Search for the cell housing the specified text and yield its (x, y) center coordinate. 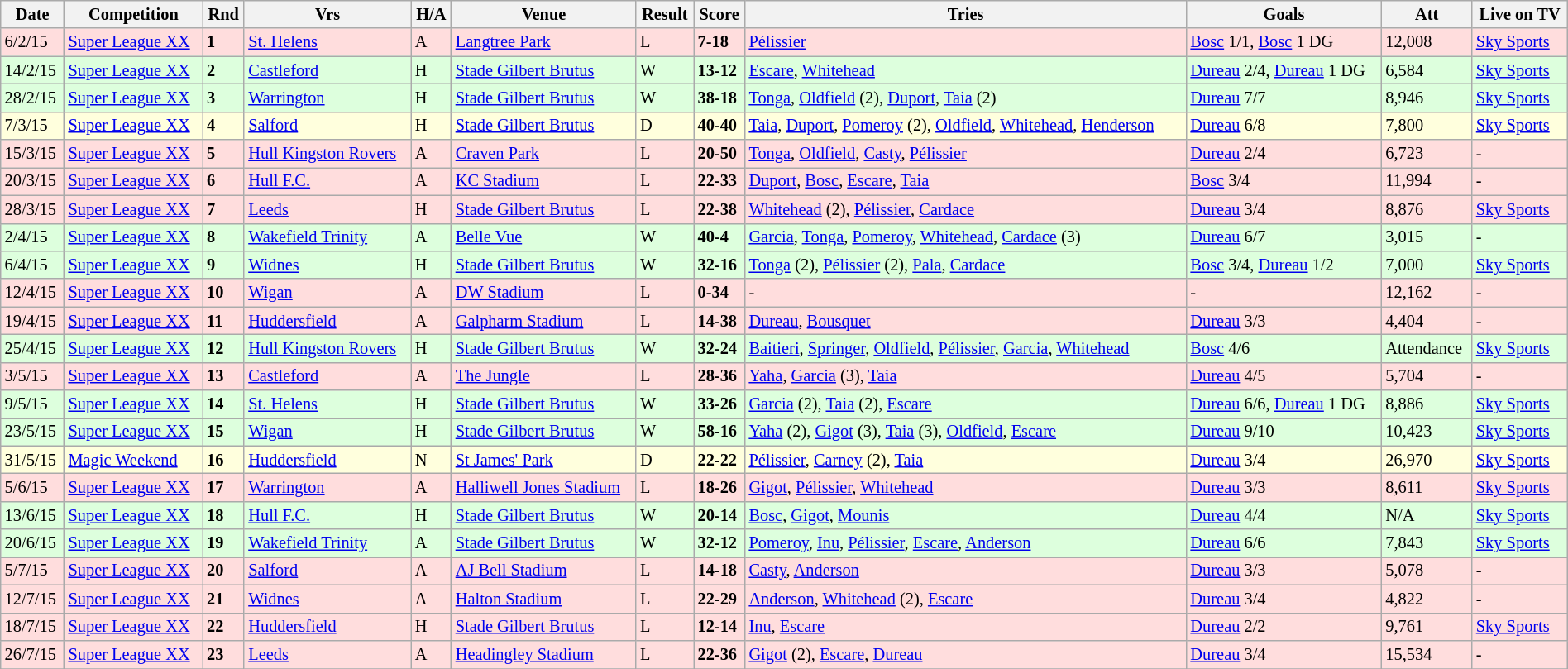
26/7/15 (33, 654)
4 (223, 126)
19 (223, 543)
6,584 (1426, 70)
8,886 (1426, 404)
5,078 (1426, 571)
12-14 (719, 627)
12 (223, 348)
N (432, 460)
Duport, Bosc, Escare, Taia (966, 181)
5,704 (1426, 376)
DW Stadium (544, 293)
Goals (1284, 14)
20/6/15 (33, 543)
3,015 (1426, 237)
Halton Stadium (544, 599)
9 (223, 265)
3 (223, 98)
32-12 (719, 543)
21 (223, 599)
Pomeroy, Inu, Pélissier, Escare, Anderson (966, 543)
Result (665, 14)
3/5/15 (33, 376)
6/2/15 (33, 42)
Dureau 6/8 (1284, 126)
15,534 (1426, 654)
26,970 (1426, 460)
23/5/15 (33, 432)
Bosc 3/4, Dureau 1/2 (1284, 265)
9/5/15 (33, 404)
31/5/15 (33, 460)
Dureau 7/7 (1284, 98)
9,761 (1426, 627)
5/7/15 (33, 571)
19/4/15 (33, 321)
7,843 (1426, 543)
40-4 (719, 237)
22-29 (719, 599)
6/4/15 (33, 265)
Dureau 9/10 (1284, 432)
Att (1426, 14)
22-38 (719, 209)
Pélissier, Carney (2), Taia (966, 460)
28-36 (719, 376)
12/7/15 (33, 599)
25/4/15 (33, 348)
28/2/15 (33, 98)
58-16 (719, 432)
Live on TV (1520, 14)
22-36 (719, 654)
Escare, Whitehead (966, 70)
Halliwell Jones Stadium (544, 487)
8,611 (1426, 487)
Score (719, 14)
8 (223, 237)
N/A (1426, 515)
18-26 (719, 487)
St James' Park (544, 460)
32-24 (719, 348)
14 (223, 404)
6 (223, 181)
18/7/15 (33, 627)
8,876 (1426, 209)
Bosc, Gigot, Mounis (966, 515)
AJ Bell Stadium (544, 571)
13 (223, 376)
2 (223, 70)
20-50 (719, 154)
Garcia (2), Taia (2), Escare (966, 404)
7-18 (719, 42)
14/2/15 (33, 70)
4,404 (1426, 321)
7,800 (1426, 126)
16 (223, 460)
The Jungle (544, 376)
40-40 (719, 126)
Yaha (2), Gigot (3), Taia (3), Oldfield, Escare (966, 432)
22 (223, 627)
Yaha, Garcia (3), Taia (966, 376)
7 (223, 209)
Langtree Park (544, 42)
Pélissier (966, 42)
Dureau 4/4 (1284, 515)
11 (223, 321)
14-38 (719, 321)
22-33 (719, 181)
Dureau 6/7 (1284, 237)
Gigot, Pélissier, Whitehead (966, 487)
15/3/15 (33, 154)
10,423 (1426, 432)
20-14 (719, 515)
5 (223, 154)
4,822 (1426, 599)
Competition (134, 14)
15 (223, 432)
Dureau 6/6, Dureau 1 DG (1284, 404)
H/A (432, 14)
Tonga, Oldfield, Casty, Pélissier (966, 154)
Attendance (1426, 348)
38-18 (719, 98)
0-34 (719, 293)
Galpharm Stadium (544, 321)
22-22 (719, 460)
Dureau 2/4 (1284, 154)
KC Stadium (544, 181)
Tries (966, 14)
Whitehead (2), Pélissier, Cardace (966, 209)
10 (223, 293)
Bosc 1/1, Bosc 1 DG (1284, 42)
Tonga, Oldfield (2), Duport, Taia (2) (966, 98)
Headingley Stadium (544, 654)
Dureau, Bousquet (966, 321)
18 (223, 515)
Belle Vue (544, 237)
Inu, Escare (966, 627)
Venue (544, 14)
20/3/15 (33, 181)
32-16 (719, 265)
Casty, Anderson (966, 571)
Anderson, Whitehead (2), Escare (966, 599)
14-18 (719, 571)
23 (223, 654)
13-12 (719, 70)
Dureau 2/4, Dureau 1 DG (1284, 70)
Bosc 4/6 (1284, 348)
Tonga (2), Pélissier (2), Pala, Cardace (966, 265)
1 (223, 42)
11,994 (1426, 181)
8,946 (1426, 98)
28/3/15 (33, 209)
Craven Park (544, 154)
2/4/15 (33, 237)
Dureau 6/6 (1284, 543)
Baitieri, Springer, Oldfield, Pélissier, Garcia, Whitehead (966, 348)
Bosc 3/4 (1284, 181)
Rnd (223, 14)
7,000 (1426, 265)
Gigot (2), Escare, Dureau (966, 654)
Magic Weekend (134, 460)
Garcia, Tonga, Pomeroy, Whitehead, Cardace (3) (966, 237)
Vrs (327, 14)
12/4/15 (33, 293)
7/3/15 (33, 126)
12,008 (1426, 42)
Taia, Duport, Pomeroy (2), Oldfield, Whitehead, Henderson (966, 126)
13/6/15 (33, 515)
12,162 (1426, 293)
5/6/15 (33, 487)
Dureau 4/5 (1284, 376)
33-26 (719, 404)
20 (223, 571)
17 (223, 487)
Date (33, 14)
6,723 (1426, 154)
Dureau 2/2 (1284, 627)
